Pinpoint the cell where the given text exists, returning its [X, Y] midpoint coordinate. 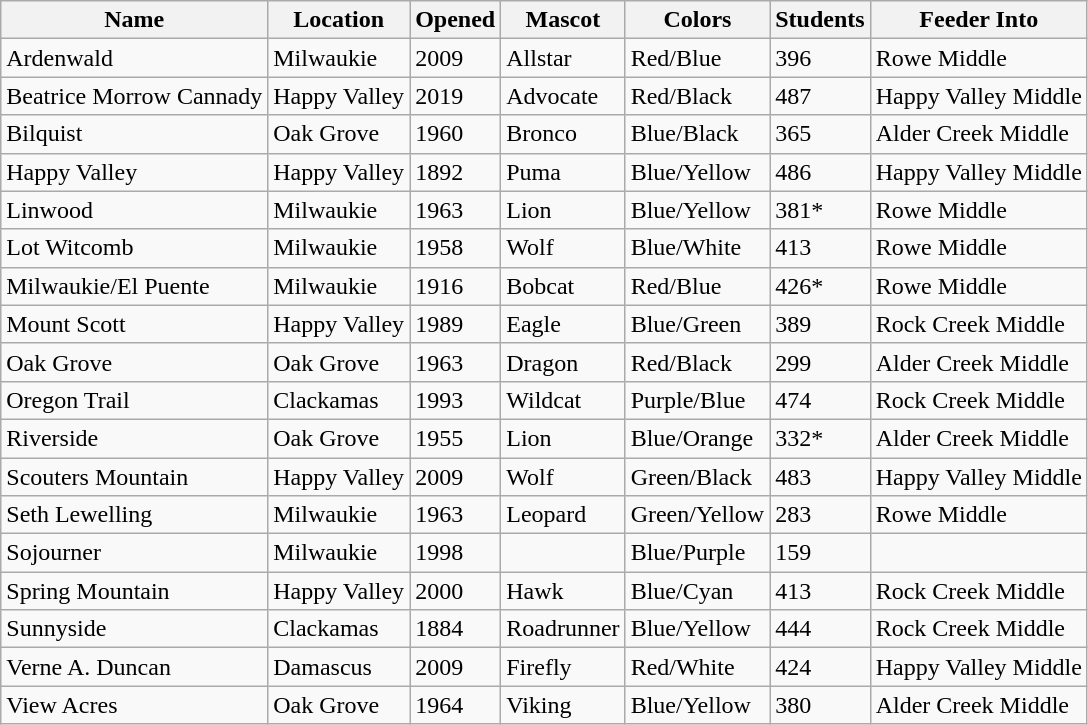
Sojourner [134, 553]
Hawk [563, 591]
1955 [456, 438]
1993 [456, 400]
474 [820, 400]
Scouters Mountain [134, 477]
1958 [456, 248]
365 [820, 134]
Ardenwald [134, 58]
Blue/Cyan [698, 591]
426* [820, 286]
Location [339, 20]
Bobcat [563, 286]
486 [820, 172]
Students [820, 20]
380 [820, 705]
1989 [456, 324]
Wildcat [563, 400]
389 [820, 324]
Eagle [563, 324]
1916 [456, 286]
Green/Yellow [698, 515]
Red/White [698, 667]
1964 [456, 705]
396 [820, 58]
View Acres [134, 705]
444 [820, 629]
1960 [456, 134]
Bilquist [134, 134]
Beatrice Morrow Cannady [134, 96]
424 [820, 667]
Linwood [134, 210]
Mount Scott [134, 324]
Purple/Blue [698, 400]
159 [820, 553]
487 [820, 96]
Milwaukie/El Puente [134, 286]
Feeder Into [978, 20]
299 [820, 362]
381* [820, 210]
1998 [456, 553]
332* [820, 438]
Roadrunner [563, 629]
483 [820, 477]
Viking [563, 705]
Opened [456, 20]
Green/Black [698, 477]
Blue/White [698, 248]
Blue/Green [698, 324]
Lot Witcomb [134, 248]
Spring Mountain [134, 591]
Colors [698, 20]
Bronco [563, 134]
Damascus [339, 667]
1892 [456, 172]
Verne A. Duncan [134, 667]
Firefly [563, 667]
Blue/Purple [698, 553]
Dragon [563, 362]
Puma [563, 172]
Mascot [563, 20]
1884 [456, 629]
Leopard [563, 515]
Name [134, 20]
Blue/Black [698, 134]
Riverside [134, 438]
Allstar [563, 58]
Advocate [563, 96]
Blue/Orange [698, 438]
2019 [456, 96]
Sunnyside [134, 629]
2000 [456, 591]
Seth Lewelling [134, 515]
Oregon Trail [134, 400]
283 [820, 515]
